Return the (X, Y) coordinate for the center point of the cell that contains the specified text.  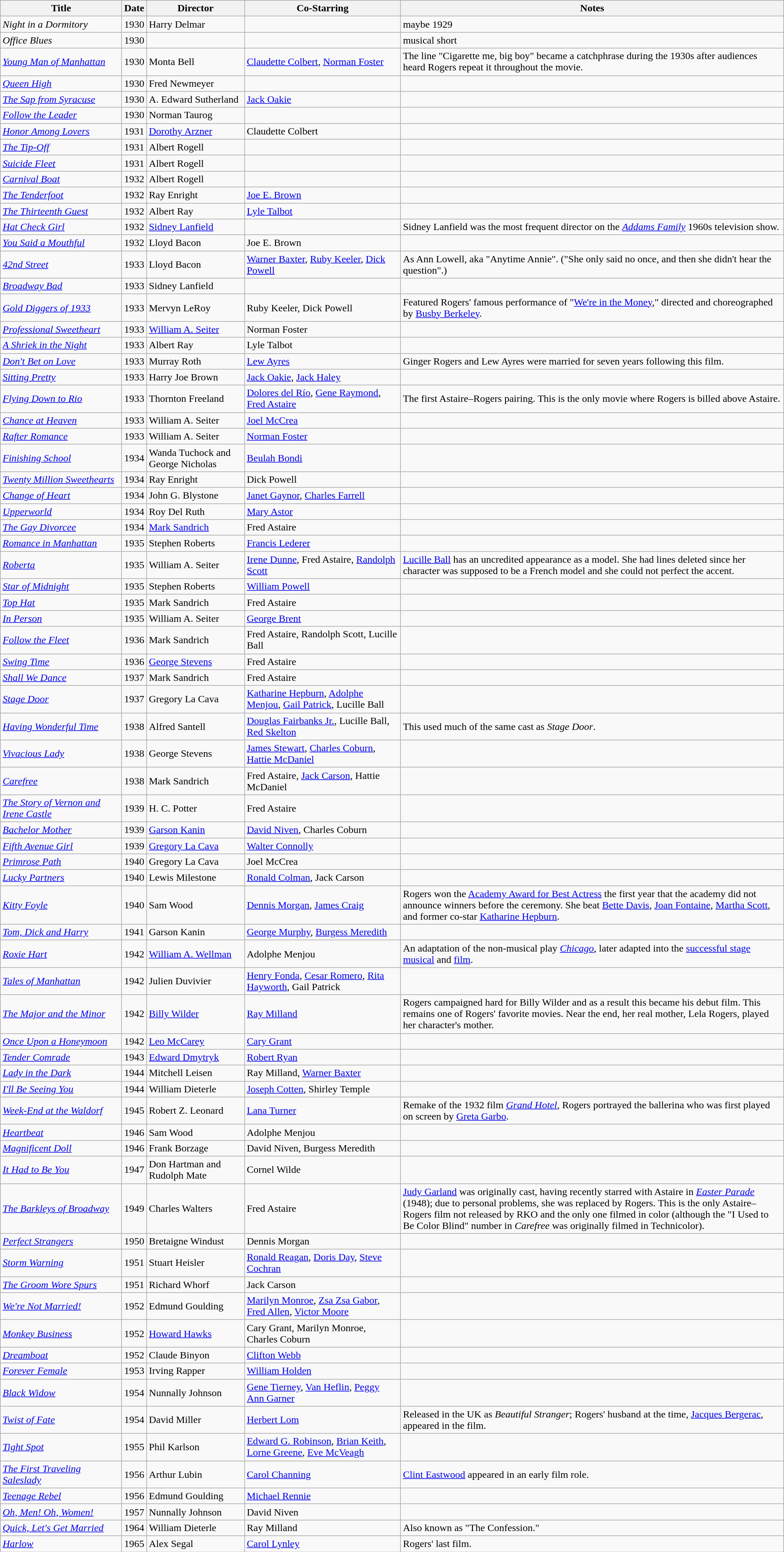
Ronald Reagan, Doris Day, Steve Cochran (322, 1263)
Heartbeat (61, 1132)
James Stewart, Charles Coburn, Hattie McDaniel (322, 753)
Having Wonderful Time (61, 727)
Cary Grant, Marilyn Monroe, Charles Coburn (322, 1333)
Harlow (61, 1544)
Star of Midnight (61, 587)
Irving Rapper (196, 1371)
Follow the Leader (61, 115)
An adaptation of the non-musical play Chicago, later adapted into the successful stage musical and film. (592, 954)
Ruby Keeler, Dick Powell (322, 308)
Vivacious Lady (61, 753)
A. Edward Sutherland (196, 99)
Don't Bet on Love (61, 361)
Kitty Foyle (61, 905)
Clint Eastwood appeared in an early film role. (592, 1474)
Upperworld (61, 512)
Tom, Dick and Harry (61, 932)
1965 (134, 1544)
Thornton Freeland (196, 399)
William Holden (322, 1371)
William Powell (322, 587)
David Niven, Burgess Meredith (322, 1148)
Jack Carson (322, 1285)
Released in the UK as Beautiful Stranger; Rogers' husband at the time, Jacques Bergerac, appeared in the film. (592, 1420)
The First Traveling Saleslady (61, 1474)
Week-End at the Waldorf (61, 1110)
Shall We Dance (61, 678)
Claude Binyon (196, 1355)
This used much of the same cast as Stage Door. (592, 727)
Notes (592, 8)
Dolores del Río, Gene Raymond, Fred Astaire (322, 399)
Night in a Dormitory (61, 24)
John G. Blystone (196, 495)
musical short (592, 40)
1943 (134, 1057)
Date (134, 8)
Fred Astaire, Jack Carson, Hattie McDaniel (322, 781)
1945 (134, 1110)
Lana Turner (322, 1110)
Edward G. Robinson, Brian Keith, Lorne Greene, Eve McVeagh (322, 1447)
Featured Rogers' famous performance of "We're in the Money," directed and choreographed by Busby Berkeley. (592, 308)
Carefree (61, 781)
Harry Joe Brown (196, 377)
Sitting Pretty (61, 377)
1955 (134, 1447)
Monkey Business (61, 1333)
Murray Roth (196, 361)
1964 (134, 1528)
Carol Channing (322, 1474)
Lucky Partners (61, 878)
H. C. Potter (196, 808)
Edward Dmytryk (196, 1057)
Top Hat (61, 603)
Forever Female (61, 1371)
Twist of Fate (61, 1420)
Harry Delmar (196, 24)
Robert Ryan (322, 1057)
David Miller (196, 1420)
You Said a Mouthful (61, 243)
The first Astaire–Rogers pairing. This is the only movie where Rogers is billed above Astaire. (592, 399)
Mary Astor (322, 512)
Also known as "The Confession." (592, 1528)
Swing Time (61, 662)
Magnificent Doll (61, 1148)
Ginger Rogers and Lew Ayres were married for seven years following this film. (592, 361)
In Person (61, 618)
42nd Street (61, 265)
Dorothy Arzner (196, 131)
Ronald Colman, Jack Carson (322, 878)
The Tenderfoot (61, 195)
Romance in Manhattan (61, 543)
Howard Hawks (196, 1333)
Storm Warning (61, 1263)
It Had to Be You (61, 1170)
Norman Taurog (196, 115)
Roy Del Ruth (196, 512)
Queen High (61, 83)
Chance at Heaven (61, 420)
Richard Whorf (196, 1285)
Henry Fonda, Cesar Romero, Rita Hayworth, Gail Patrick (322, 981)
Flying Down to Rio (61, 399)
The Major and the Minor (61, 1014)
Change of Heart (61, 495)
Alfred Santell (196, 727)
1949 (134, 1208)
I'll Be Seeing You (61, 1089)
Teenage Rebel (61, 1496)
William A. Wellman (196, 954)
Title (61, 8)
Gene Tierney, Van Heflin, Peggy Ann Garner (322, 1393)
Douglas Fairbanks Jr., Lucille Ball, Red Skelton (322, 727)
Walter Connolly (322, 846)
Rogers' last film. (592, 1544)
Stuart Heisler (196, 1263)
The Groom Wore Spurs (61, 1285)
Twenty Million Sweethearts (61, 479)
Oh, Men! Oh, Women! (61, 1512)
Phil Karlson (196, 1447)
1950 (134, 1242)
Honor Among Lovers (61, 131)
Office Blues (61, 40)
Bachelor Mother (61, 830)
Suicide Fleet (61, 163)
Fred Astaire, Randolph Scott, Lucille Ball (322, 640)
Leo McCarey (196, 1041)
Primrose Path (61, 862)
The Barkleys of Broadway (61, 1208)
Roberta (61, 565)
The Sap from Syracuse (61, 99)
Claudette Colbert (322, 131)
Billy Wilder (196, 1014)
Francis Lederer (322, 543)
Tales of Manhattan (61, 981)
We're Not Married! (61, 1306)
Jack Oakie (322, 99)
George Murphy, Burgess Meredith (322, 932)
1941 (134, 932)
Rafter Romance (61, 436)
Arthur Lubin (196, 1474)
Carol Lynley (322, 1544)
Irene Dunne, Fred Astaire, Randolph Scott (322, 565)
Roxie Hart (61, 954)
Clifton Webb (322, 1355)
Lady in the Dark (61, 1073)
1947 (134, 1170)
Monta Bell (196, 62)
Frank Borzage (196, 1148)
1957 (134, 1512)
As Ann Lowell, aka "Anytime Annie". ("She only said no once, and then she didn't hear the question".) (592, 265)
George Brent (322, 618)
Alex Segal (196, 1544)
Director (196, 8)
Don Hartman and Rudolph Mate (196, 1170)
Beulah Bondi (322, 458)
Young Man of Manhattan (61, 62)
The Story of Vernon and Irene Castle (61, 808)
Professional Sweetheart (61, 329)
David Niven, Charles Coburn (322, 830)
Finishing School (61, 458)
maybe 1929 (592, 24)
Once Upon a Honeymoon (61, 1041)
Black Widow (61, 1393)
Dennis Morgan (322, 1242)
Julien Duvivier (196, 981)
Lew Ayres (322, 361)
Fifth Avenue Girl (61, 846)
Hat Check Girl (61, 227)
Dennis Morgan, James Craig (322, 905)
Dick Powell (322, 479)
Warner Baxter, Ruby Keeler, Dick Powell (322, 265)
Mitchell Leisen (196, 1073)
Stage Door (61, 699)
Katharine Hepburn, Adolphe Menjou, Gail Patrick, Lucille Ball (322, 699)
The Gay Divorcee (61, 528)
Janet Gaynor, Charles Farrell (322, 495)
Quick, Let's Get Married (61, 1528)
David Niven (322, 1512)
Charles Walters (196, 1208)
Michael Rennie (322, 1496)
Cornel Wilde (322, 1170)
Ray Milland, Warner Baxter (322, 1073)
The Thirteenth Guest (61, 211)
Tender Comrade (61, 1057)
Carnival Boat (61, 179)
The line "Cigarette me, big boy" became a catchphrase during the 1930s after audiences heard Rogers repeat it throughout the movie. (592, 62)
Remake of the 1932 film Grand Hotel, Rogers portrayed the ballerina who was first played on screen by Greta Garbo. (592, 1110)
Broadway Bad (61, 286)
Robert Z. Leonard (196, 1110)
Mervyn LeRoy (196, 308)
Fred Newmeyer (196, 83)
Tight Spot (61, 1447)
Lewis Milestone (196, 878)
Claudette Colbert, Norman Foster (322, 62)
Perfect Strangers (61, 1242)
Gold Diggers of 1933 (61, 308)
Dreamboat (61, 1355)
Wanda Tuchock and George Nicholas (196, 458)
Cary Grant (322, 1041)
Bretaigne Windust (196, 1242)
Jack Oakie, Jack Haley (322, 377)
Co-Starring (322, 8)
Joseph Cotten, Shirley Temple (322, 1089)
Marilyn Monroe, Zsa Zsa Gabor, Fred Allen, Victor Moore (322, 1306)
Sidney Lanfield was the most frequent director on the Addams Family 1960s television show. (592, 227)
A Shriek in the Night (61, 345)
1953 (134, 1371)
The Tip-Off (61, 147)
Herbert Lom (322, 1420)
Follow the Fleet (61, 640)
